For the text-containing cell, return its midpoint in (x, y) coordinate format. 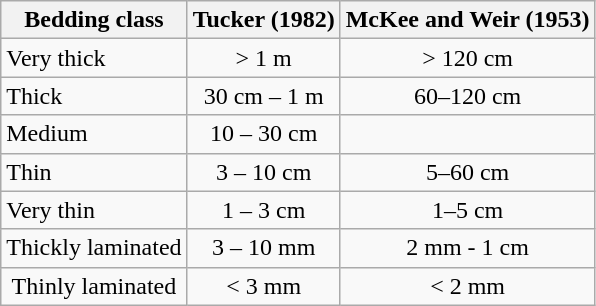
5–60 cm (468, 172)
Tucker (1982) (264, 20)
< 2 mm (468, 286)
McKee and Weir (1953) (468, 20)
3 – 10 cm (264, 172)
Thinly laminated (94, 286)
< 3 mm (264, 286)
Bedding class (94, 20)
> 120 cm (468, 58)
10 – 30 cm (264, 134)
60–120 cm (468, 96)
Very thin (94, 210)
Thick (94, 96)
> 1 m (264, 58)
Thickly laminated (94, 248)
2 mm - 1 cm (468, 248)
30 cm – 1 m (264, 96)
1–5 cm (468, 210)
Very thick (94, 58)
Medium (94, 134)
3 – 10 mm (264, 248)
Thin (94, 172)
1 – 3 cm (264, 210)
